Identify which cell holds the provided text, then report its [x, y] central coordinate. 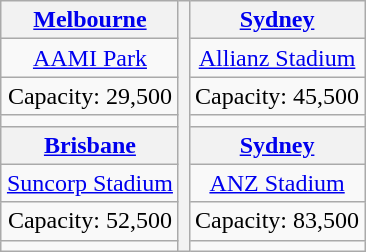
Suncorp Stadium [90, 183]
Capacity: 83,500 [278, 221]
Capacity: 52,500 [90, 221]
Capacity: 45,500 [278, 96]
Brisbane [90, 145]
ANZ Stadium [278, 183]
Capacity: 29,500 [90, 96]
Melbourne [90, 20]
Allianz Stadium [278, 58]
AAMI Park [90, 58]
